Return [X, Y] of the center of cell containing provided text 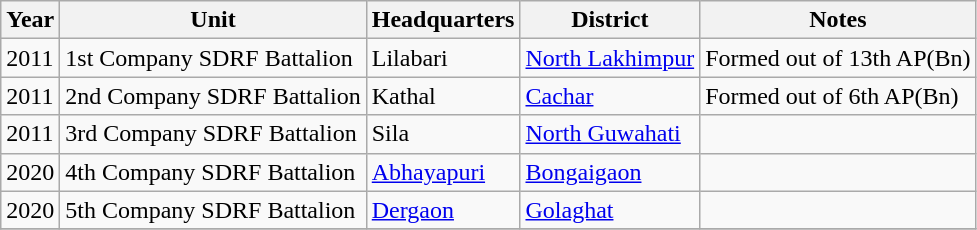
Unit [213, 20]
2nd Company SDRF Battalion [213, 96]
North Guwahati [610, 134]
Abhayapuri [443, 172]
Year [30, 20]
Dergaon [443, 210]
Bongaigaon [610, 172]
Formed out of 13th AP(Bn) [838, 58]
Notes [838, 20]
3rd Company SDRF Battalion [213, 134]
Sila [443, 134]
4th Company SDRF Battalion [213, 172]
Kathal [443, 96]
Lilabari [443, 58]
1st Company SDRF Battalion [213, 58]
District [610, 20]
Headquarters [443, 20]
Formed out of 6th AP(Bn) [838, 96]
Cachar [610, 96]
North Lakhimpur [610, 58]
5th Company SDRF Battalion [213, 210]
Golaghat [610, 210]
